Identify which cell holds the provided text, then report its (X, Y) central coordinate. 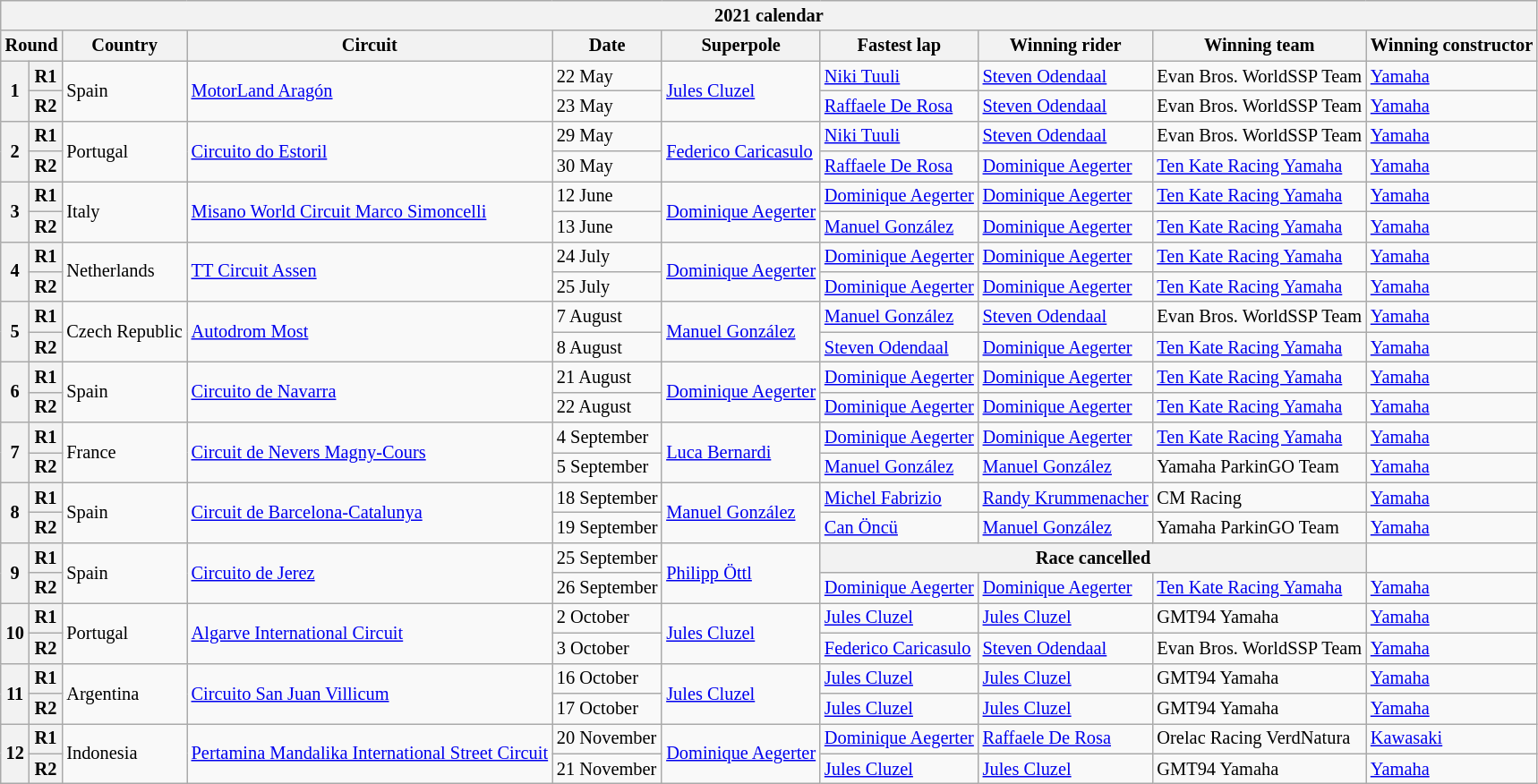
France (124, 453)
Netherlands (124, 272)
26 September (607, 588)
22 August (607, 407)
Country (124, 46)
5 (15, 331)
MotorLand Aragón (370, 91)
19 September (607, 527)
23 May (607, 106)
5 September (607, 467)
18 September (607, 498)
Winning constructor (1452, 46)
2021 calendar (769, 15)
21 November (607, 769)
Czech Republic (124, 331)
Misano World Circuit Marco Simoncelli (370, 211)
CM Racing (1260, 498)
Pertamina Mandalika International Street Circuit (370, 754)
Date (607, 46)
Indonesia (124, 754)
2 (15, 150)
Superpole (741, 46)
2 October (607, 618)
3 October (607, 648)
Kawasaki (1452, 738)
Race cancelled (1093, 558)
25 September (607, 558)
Can Öncü (899, 527)
Circuit de Nevers Magny-Cours (370, 453)
30 May (607, 166)
Orelac Racing VerdNatura (1260, 738)
11 (15, 693)
Winning rider (1065, 46)
Autodrom Most (370, 331)
12 June (607, 196)
Winning team (1260, 46)
Algarve International Circuit (370, 632)
Circuito de Jerez (370, 573)
6 (15, 392)
16 October (607, 678)
22 May (607, 76)
17 October (607, 708)
8 August (607, 347)
Michel Fabrizio (899, 498)
4 (15, 272)
10 (15, 632)
1 (15, 91)
7 (15, 453)
Fastest lap (899, 46)
7 August (607, 317)
Circuit de Barcelona-Catalunya (370, 512)
Circuito do Estoril (370, 150)
20 November (607, 738)
9 (15, 573)
Circuito de Navarra (370, 392)
TT Circuit Assen (370, 272)
Circuito San Juan Villicum (370, 693)
24 July (607, 257)
25 July (607, 286)
Circuit (370, 46)
8 (15, 512)
Randy Krummenacher (1065, 498)
Luca Bernardi (741, 453)
Round (32, 46)
Argentina (124, 693)
Italy (124, 211)
13 June (607, 226)
29 May (607, 136)
21 August (607, 377)
3 (15, 211)
12 (15, 754)
Philipp Öttl (741, 573)
4 September (607, 438)
